Scan for the cell matching the given text and deliver its (x, y) coordinate at center. 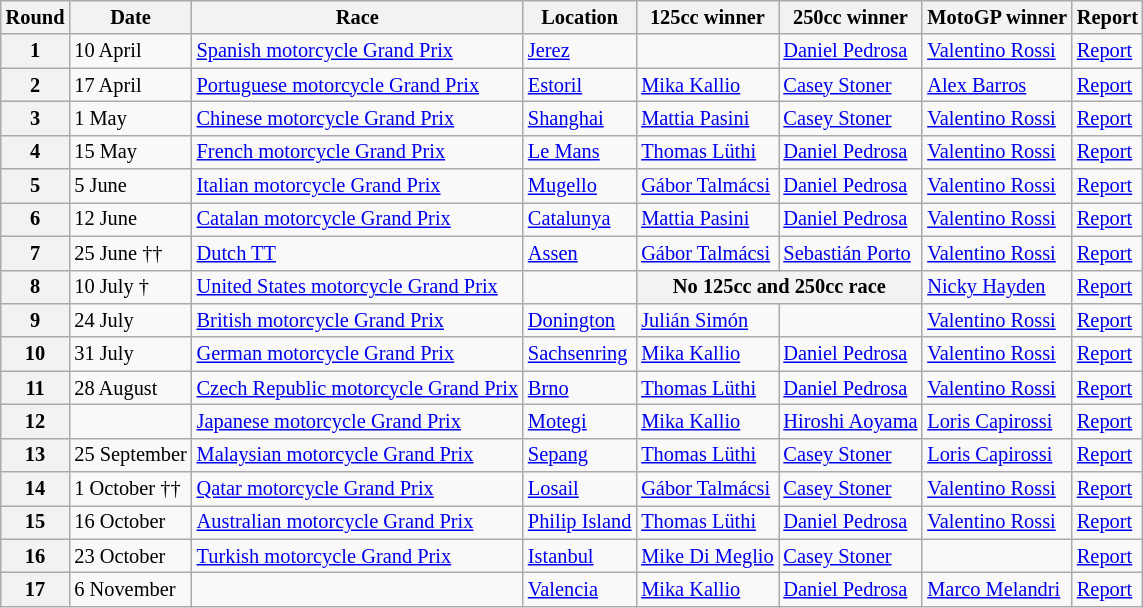
Valencia (580, 589)
British motorcycle Grand Prix (358, 320)
Catalunya (580, 219)
Philip Island (580, 522)
Australian motorcycle Grand Prix (358, 522)
23 October (130, 556)
28 August (130, 388)
Julián Simón (707, 320)
Hiroshi Aoyama (850, 421)
Qatar motorcycle Grand Prix (358, 489)
Italian motorcycle Grand Prix (358, 186)
Estoril (580, 85)
Chinese motorcycle Grand Prix (358, 118)
Mike Di Meglio (707, 556)
Sachsenring (580, 354)
Marco Melandri (997, 589)
Motegi (580, 421)
24 July (130, 320)
Istanbul (580, 556)
Sebastián Porto (850, 253)
Alex Barros (997, 85)
Donington (580, 320)
16 October (130, 522)
Assen (580, 253)
4 (36, 152)
9 (36, 320)
Mugello (580, 186)
7 (36, 253)
125cc winner (707, 17)
14 (36, 489)
Nicky Hayden (997, 287)
Jerez (580, 51)
Shanghai (580, 118)
25 September (130, 455)
12 June (130, 219)
25 June †† (130, 253)
Brno (580, 388)
Catalan motorcycle Grand Prix (358, 219)
2 (36, 85)
German motorcycle Grand Prix (358, 354)
United States motorcycle Grand Prix (358, 287)
10 (36, 354)
Losail (580, 489)
10 April (130, 51)
Japanese motorcycle Grand Prix (358, 421)
1 May (130, 118)
Date (130, 17)
Le Mans (580, 152)
No 125cc and 250cc race (779, 287)
13 (36, 455)
Spanish motorcycle Grand Prix (358, 51)
10 July † (130, 287)
6 November (130, 589)
31 July (130, 354)
17 April (130, 85)
Malaysian motorcycle Grand Prix (358, 455)
Race (358, 17)
5 June (130, 186)
3 (36, 118)
12 (36, 421)
French motorcycle Grand Prix (358, 152)
Dutch TT (358, 253)
1 October †† (130, 489)
16 (36, 556)
15 (36, 522)
Portuguese motorcycle Grand Prix (358, 85)
Round (36, 17)
MotoGP winner (997, 17)
Location (580, 17)
8 (36, 287)
Czech Republic motorcycle Grand Prix (358, 388)
6 (36, 219)
11 (36, 388)
Sepang (580, 455)
17 (36, 589)
15 May (130, 152)
1 (36, 51)
Turkish motorcycle Grand Prix (358, 556)
5 (36, 186)
250cc winner (850, 17)
